Determine the [x, y] coordinate at the center of the cell enclosing the given text.  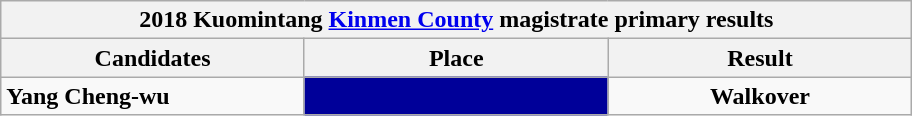
Candidates [153, 58]
Walkover [760, 96]
Yang Cheng-wu [153, 96]
Place [456, 58]
2018 Kuomintang Kinmen County magistrate primary results [456, 20]
Result [760, 58]
